Search for the cell housing the specified text and yield its (X, Y) center coordinate. 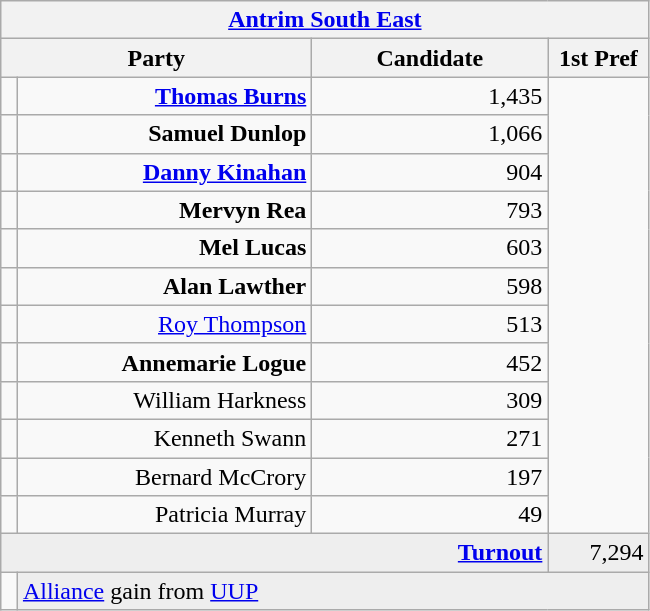
Kenneth Swann (164, 438)
Mel Lucas (164, 248)
Patricia Murray (164, 515)
Thomas Burns (164, 96)
Party (156, 58)
603 (430, 248)
Roy Thompson (164, 324)
1st Pref (598, 58)
309 (430, 400)
Bernard McCrory (164, 477)
Danny Kinahan (164, 172)
793 (430, 210)
598 (430, 286)
Antrim South East (325, 20)
Alliance gain from UUP (333, 591)
William Harkness (164, 400)
49 (430, 515)
7,294 (598, 553)
Annemarie Logue (164, 362)
Candidate (430, 58)
1,066 (430, 134)
Mervyn Rea (164, 210)
197 (430, 477)
Turnout (274, 553)
1,435 (430, 96)
Alan Lawther (164, 286)
271 (430, 438)
Samuel Dunlop (164, 134)
513 (430, 324)
452 (430, 362)
904 (430, 172)
